Find where the given text appears and provide that cell's center as (x, y) coordinate. 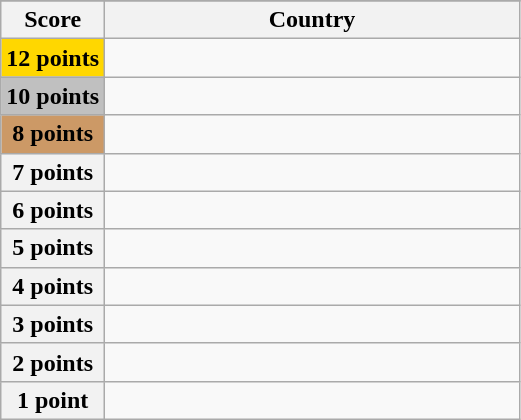
Score (53, 20)
Country (312, 20)
6 points (53, 210)
10 points (53, 96)
3 points (53, 324)
8 points (53, 134)
5 points (53, 248)
1 point (53, 400)
7 points (53, 172)
4 points (53, 286)
12 points (53, 58)
2 points (53, 362)
